Detect which cell encompasses the target text, then output its [x, y] center coordinate. 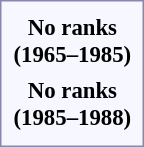
No ranks(1965–1985) [72, 40]
No ranks(1985–1988) [72, 104]
